Detect which cell encompasses the target text, then output its (X, Y) center coordinate. 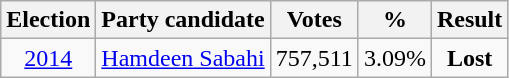
Party candidate (183, 20)
Result (469, 20)
2014 (48, 58)
757,511 (314, 58)
Election (48, 20)
% (394, 20)
Hamdeen Sabahi (183, 58)
3.09% (394, 58)
Lost (469, 58)
Votes (314, 20)
